Identify which cell holds the provided text, then report its [X, Y] central coordinate. 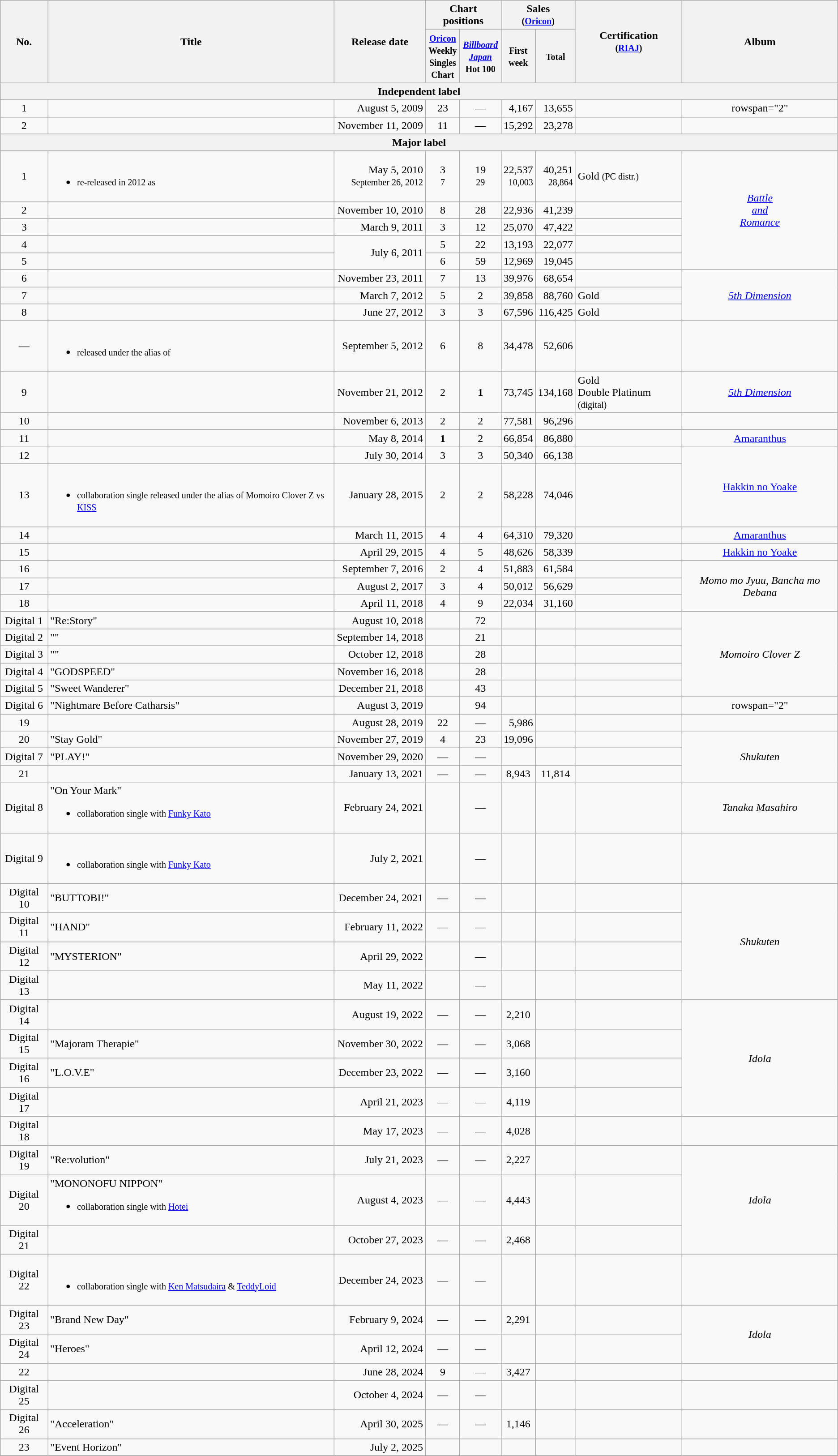
"Acceleration" [191, 1424]
August 3, 2019 [380, 706]
"GODSPEED" [191, 671]
Digital 8 [24, 808]
Digital 2 [24, 637]
"Heroes" [191, 1349]
Title [191, 42]
April 11, 2018 [380, 603]
19,096 [518, 740]
December 21, 2018 [380, 689]
67,596 [518, 313]
March 11, 2015 [380, 535]
Sales(Oricon) [538, 15]
October 4, 2024 [380, 1395]
134,168 [555, 392]
Digital 12 [24, 956]
23,278 [555, 125]
Release date [380, 42]
Chart positions [463, 15]
March 9, 2011 [380, 227]
"Re:Story" [191, 620]
15,292 [518, 125]
April 30, 2025 [380, 1424]
16 [24, 569]
November 11, 2009 [380, 125]
39,976 [518, 278]
Digital 9 [24, 858]
22,936 [518, 210]
Major label [419, 142]
re-released in 2012 as [191, 176]
4,167 [518, 108]
Album [760, 42]
Independent label [419, 91]
50,012 [518, 586]
May 11, 2022 [380, 985]
43 [480, 689]
3,068 [518, 1043]
Digital 21 [24, 1240]
Digital 24 [24, 1349]
14 [24, 535]
February 11, 2022 [380, 927]
79,320 [555, 535]
Digital 4 [24, 671]
July 2, 2025 [380, 1447]
August 4, 2023 [380, 1200]
Digital 5 [24, 689]
May 8, 2014 [380, 438]
73,745 [518, 392]
BillboardJapanHot 100 [480, 56]
1929 [480, 176]
Digital 17 [24, 1101]
18 [24, 603]
Digital 11 [24, 927]
58,339 [555, 552]
September 14, 2018 [380, 637]
39,858 [518, 295]
19 [24, 723]
April 12, 2024 [380, 1349]
August 19, 2022 [380, 1015]
"MYSTERION" [191, 956]
22,077 [555, 244]
February 24, 2021 [380, 808]
"Nightmare Before Catharsis" [191, 706]
November 10, 2010 [380, 210]
Firstweek [518, 56]
Digital 1 [24, 620]
Digital 23 [24, 1320]
Certification(RIAJ) [628, 42]
released under the alias of [191, 347]
3,427 [518, 1372]
"Stay Gold" [191, 740]
34,478 [518, 347]
Digital 19 [24, 1161]
November 29, 2020 [380, 757]
"MONONOFU NIPPON"collaboration single with Hotei [191, 1200]
Digital 20 [24, 1200]
4,443 [518, 1200]
April 29, 2015 [380, 552]
August 10, 2018 [380, 620]
Digital 16 [24, 1073]
88,760 [555, 295]
Digital 7 [24, 757]
17 [24, 586]
August 5, 2009 [380, 108]
November 6, 2013 [380, 421]
December 23, 2022 [380, 1073]
77,581 [518, 421]
25,070 [518, 227]
BattleandRomance [760, 210]
September 5, 2012 [380, 347]
1,146 [518, 1424]
September 7, 2016 [380, 569]
May 17, 2023 [380, 1131]
74,046 [555, 495]
Digital 15 [24, 1043]
56,629 [555, 586]
40,25128,864 [555, 176]
"On Your Mark"collaboration single with Funky Kato [191, 808]
66,854 [518, 438]
"PLAY!" [191, 757]
July 30, 2014 [380, 455]
Digital 6 [24, 706]
Digital 14 [24, 1015]
12,969 [518, 261]
February 9, 2024 [380, 1320]
collaboration single released under the alias of Momoiro Clover Z vs KISS [191, 495]
"Majoram Therapie" [191, 1043]
Tanaka Masahiro [760, 808]
13,193 [518, 244]
86,880 [555, 438]
20 [24, 740]
2,291 [518, 1320]
May 5, 2010September 26, 2012 [380, 176]
48,626 [518, 552]
"BUTTOBI!" [191, 898]
"Brand New Day" [191, 1320]
December 24, 2021 [380, 898]
66,138 [555, 455]
51,883 [518, 569]
June 28, 2024 [380, 1372]
11,814 [555, 774]
collaboration single with Funky Kato [191, 858]
October 12, 2018 [380, 654]
96,296 [555, 421]
50,340 [518, 455]
November 21, 2012 [380, 392]
"HAND" [191, 927]
59 [480, 261]
July 2, 2021 [380, 858]
13,655 [555, 108]
3,160 [518, 1073]
No. [24, 42]
July 6, 2011 [380, 253]
61,584 [555, 569]
OriconWeeklySinglesChart [442, 56]
collaboration single with Ken Matsudaira & TeddyLoid [191, 1280]
4,119 [518, 1101]
Digital 13 [24, 985]
Digital 18 [24, 1131]
15 [24, 552]
"Sweet Wanderer" [191, 689]
"Re:volution" [191, 1161]
5,986 [518, 723]
4,028 [518, 1131]
58,228 [518, 495]
41,239 [555, 210]
52,606 [555, 347]
Digital 10 [24, 898]
July 21, 2023 [380, 1161]
November 27, 2019 [380, 740]
Momo mo Jyuu, Bancha mo Debana [760, 586]
GoldDouble Platinum (digital) [628, 392]
37 [442, 176]
January 28, 2015 [380, 495]
22,53710,003 [518, 176]
94 [480, 706]
June 27, 2012 [380, 313]
November 23, 2011 [380, 278]
2,210 [518, 1015]
Digital 25 [24, 1395]
Total [555, 56]
Momoiro Clover Z [760, 654]
2,468 [518, 1240]
64,310 [518, 535]
Digital 22 [24, 1280]
August 2, 2017 [380, 586]
2,227 [518, 1161]
Digital 3 [24, 654]
"L.O.V.E" [191, 1073]
April 29, 2022 [380, 956]
October 27, 2023 [380, 1240]
November 30, 2022 [380, 1043]
22,034 [518, 603]
"Event Horizon" [191, 1447]
January 13, 2021 [380, 774]
72 [480, 620]
31,160 [555, 603]
December 24, 2023 [380, 1280]
8,943 [518, 774]
Digital 26 [24, 1424]
March 7, 2012 [380, 295]
Gold (PC distr.) [628, 176]
47,422 [555, 227]
10 [24, 421]
November 16, 2018 [380, 671]
19,045 [555, 261]
April 21, 2023 [380, 1101]
116,425 [555, 313]
August 28, 2019 [380, 723]
68,654 [555, 278]
